Search for the cell housing the specified text and yield its (X, Y) center coordinate. 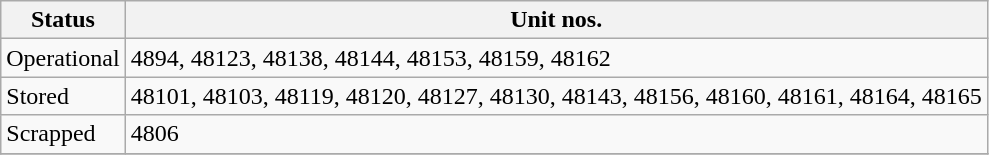
Status (63, 20)
Stored (63, 96)
4806 (556, 134)
4894, 48123, 48138, 48144, 48153, 48159, 48162 (556, 58)
Unit nos. (556, 20)
48101, 48103, 48119, 48120, 48127, 48130, 48143, 48156, 48160, 48161, 48164, 48165 (556, 96)
Operational (63, 58)
Scrapped (63, 134)
